Provide the [x, y] coordinate of the cell's center where the given text is located.  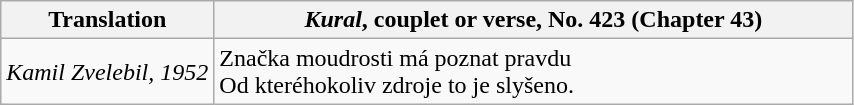
Kamil Zvelebil, 1952 [108, 72]
Kural, couplet or verse, No. 423 (Chapter 43) [534, 20]
Značka moudrosti má poznat pravduOd kteréhokoliv zdroje to je slyšeno. [534, 72]
Translation [108, 20]
